Output the (x, y) coordinate of the center of the cell containing the given text.  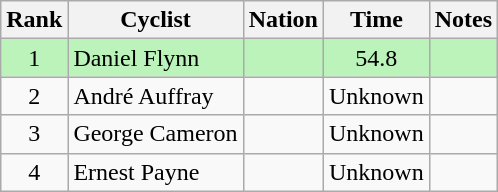
Ernest Payne (156, 172)
Rank (34, 20)
Cyclist (156, 20)
2 (34, 96)
André Auffray (156, 96)
Time (377, 20)
3 (34, 134)
1 (34, 58)
54.8 (377, 58)
4 (34, 172)
Notes (463, 20)
George Cameron (156, 134)
Daniel Flynn (156, 58)
Nation (283, 20)
